Search for the cell housing the specified text and yield its [x, y] center coordinate. 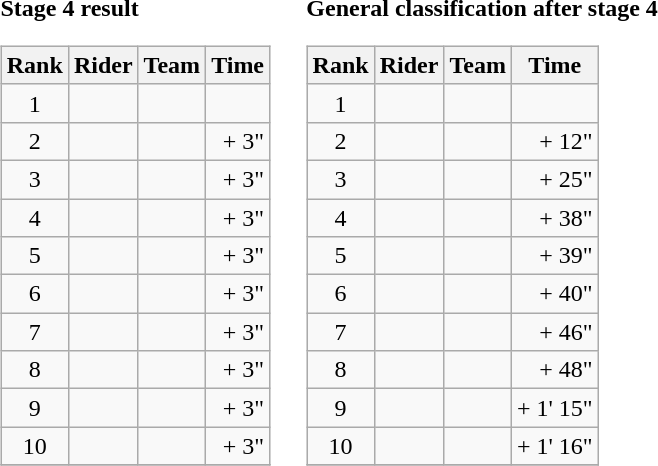
+ 48" [554, 370]
+ 46" [554, 332]
+ 40" [554, 294]
+ 25" [554, 179]
+ 12" [554, 141]
+ 39" [554, 256]
+ 38" [554, 217]
+ 1' 15" [554, 408]
+ 1' 16" [554, 446]
